Determine the [x, y] coordinate at the center of the cell enclosing the given text.  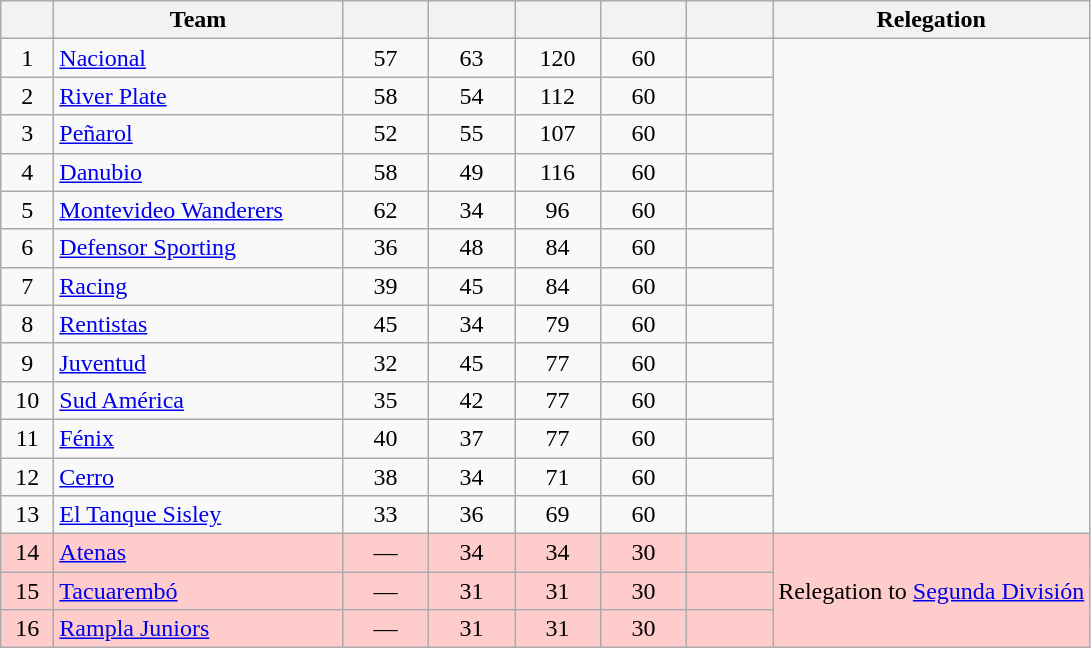
Defensor Sporting [198, 248]
16 [28, 629]
62 [385, 210]
6 [28, 248]
7 [28, 286]
112 [557, 96]
Juventud [198, 362]
15 [28, 591]
Peñarol [198, 134]
Cerro [198, 477]
37 [471, 438]
11 [28, 438]
8 [28, 324]
Relegation [932, 20]
96 [557, 210]
Atenas [198, 553]
79 [557, 324]
2 [28, 96]
Rampla Juniors [198, 629]
13 [28, 515]
69 [557, 515]
4 [28, 172]
48 [471, 248]
35 [385, 400]
42 [471, 400]
Nacional [198, 58]
71 [557, 477]
3 [28, 134]
Fénix [198, 438]
Racing [198, 286]
32 [385, 362]
55 [471, 134]
Danubio [198, 172]
116 [557, 172]
Sud América [198, 400]
14 [28, 553]
39 [385, 286]
12 [28, 477]
10 [28, 400]
9 [28, 362]
El Tanque Sisley [198, 515]
40 [385, 438]
52 [385, 134]
107 [557, 134]
Tacuarembó [198, 591]
River Plate [198, 96]
54 [471, 96]
1 [28, 58]
57 [385, 58]
38 [385, 477]
33 [385, 515]
120 [557, 58]
49 [471, 172]
Team [198, 20]
Rentistas [198, 324]
5 [28, 210]
Montevideo Wanderers [198, 210]
Relegation to Segunda División [932, 591]
63 [471, 58]
